Pinpoint the cell where the given text exists, returning its [X, Y] midpoint coordinate. 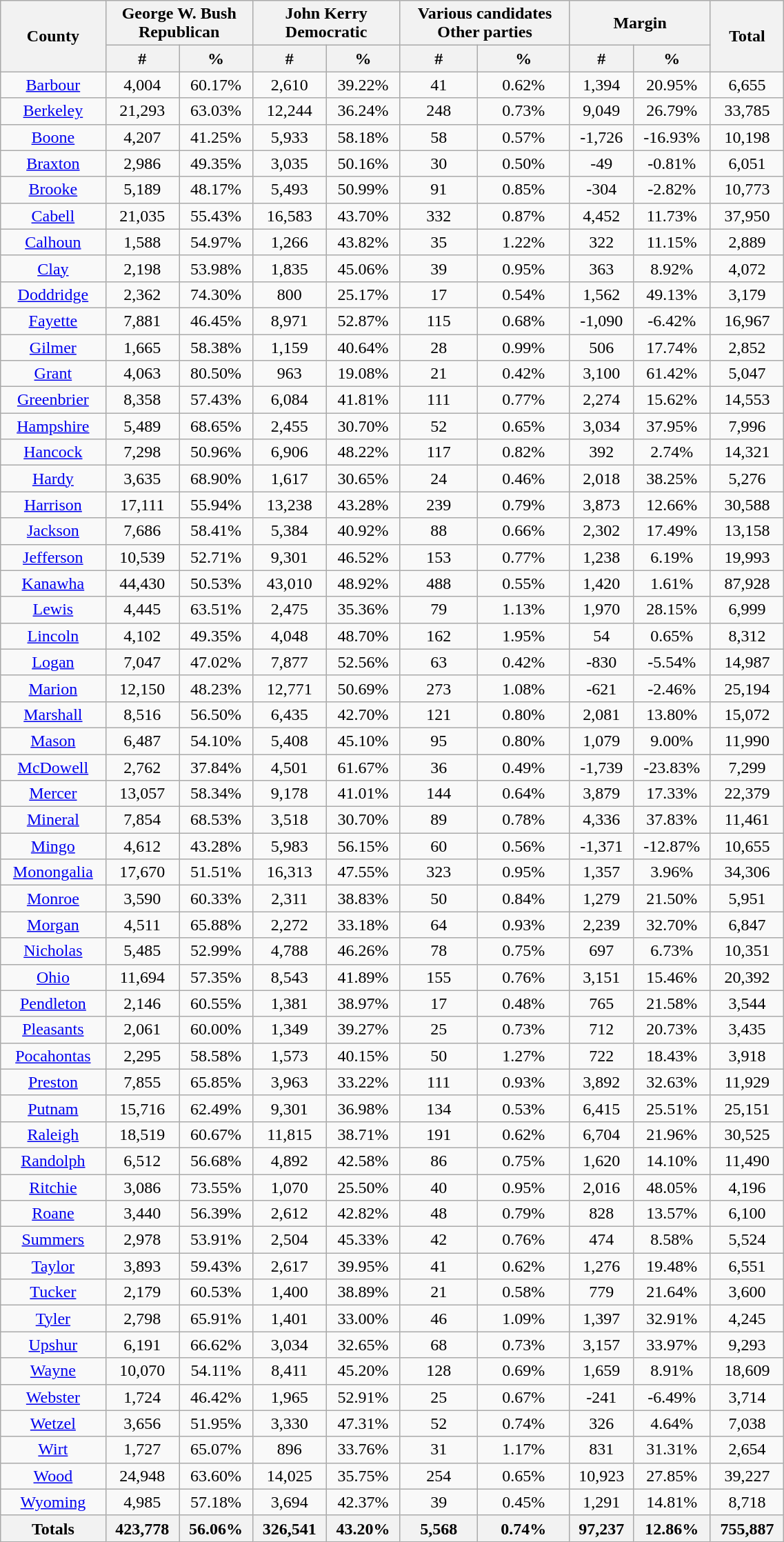
26.79% [672, 111]
-621 [601, 688]
144 [439, 794]
25,194 [747, 688]
1,276 [601, 1266]
392 [601, 452]
Total [747, 36]
68 [439, 1345]
36 [439, 768]
4,245 [747, 1319]
53.91% [217, 1240]
3,879 [601, 794]
2,146 [142, 1003]
Marion [53, 688]
Monongalia [53, 872]
21.50% [672, 899]
79 [439, 610]
60.55% [217, 1003]
21,035 [142, 216]
3,590 [142, 899]
-6.49% [672, 1397]
56.06% [217, 1528]
51.95% [217, 1423]
0.49% [524, 768]
4,063 [142, 374]
0.85% [524, 190]
2,179 [142, 1292]
4,048 [290, 636]
3,035 [290, 163]
0.48% [524, 1003]
-2.82% [672, 190]
37.84% [217, 768]
John KerryDemocratic [325, 23]
0.50% [524, 163]
0.68% [524, 321]
18,519 [142, 1134]
George W. BushRepublican [179, 23]
60 [439, 846]
50.53% [217, 583]
48.22% [363, 452]
52.71% [217, 557]
30.65% [363, 479]
86 [439, 1161]
6,435 [290, 714]
50.69% [363, 688]
Wyoming [53, 1502]
1,381 [290, 1003]
0.87% [524, 216]
33.18% [363, 925]
37.83% [672, 820]
Mineral [53, 820]
12,771 [290, 688]
25.50% [363, 1187]
2,274 [601, 400]
Preston [53, 1082]
5,951 [747, 899]
74.30% [217, 294]
80.50% [217, 374]
38.89% [363, 1292]
58.58% [217, 1056]
14.10% [672, 1161]
20,392 [747, 977]
Brooke [53, 190]
8.58% [672, 1240]
64 [439, 925]
14,987 [747, 662]
8,718 [747, 1502]
65.07% [217, 1450]
16,583 [290, 216]
Hardy [53, 479]
3,100 [601, 374]
0.66% [524, 531]
10,773 [747, 190]
6,551 [747, 1266]
12,150 [142, 688]
5,384 [290, 531]
10,655 [747, 846]
488 [439, 583]
1,238 [601, 557]
Marshall [53, 714]
Putnam [53, 1108]
58.34% [217, 794]
7,855 [142, 1082]
2,239 [601, 925]
-5.54% [672, 662]
4,102 [142, 636]
33.97% [672, 1345]
6,906 [290, 452]
248 [439, 111]
3,892 [601, 1082]
3,440 [142, 1214]
963 [290, 374]
17,111 [142, 505]
1.08% [524, 688]
Lewis [53, 610]
14,321 [747, 452]
2,504 [290, 1240]
33,785 [747, 111]
13.57% [672, 1214]
Webster [53, 1397]
1,079 [601, 741]
3,157 [601, 1345]
0.82% [524, 452]
1.17% [524, 1450]
41.01% [363, 794]
-1,371 [601, 846]
58.41% [217, 531]
44,430 [142, 583]
7,047 [142, 662]
63.60% [217, 1476]
-1,090 [601, 321]
5,276 [747, 479]
0.69% [524, 1371]
33.22% [363, 1082]
34,306 [747, 872]
7,038 [747, 1423]
800 [290, 294]
Ritchie [53, 1187]
Randolph [53, 1161]
Boone [53, 137]
60.00% [217, 1030]
56.39% [217, 1214]
6,704 [601, 1134]
25.51% [672, 1108]
2,081 [601, 714]
5,408 [290, 741]
Roane [53, 1214]
6,487 [142, 741]
41.25% [217, 137]
4,207 [142, 137]
6,655 [747, 85]
Ohio [53, 977]
7,881 [142, 321]
Nicholas [53, 951]
56.68% [217, 1161]
322 [601, 242]
1,070 [290, 1187]
7,299 [747, 768]
4,612 [142, 846]
4,892 [290, 1161]
0.55% [524, 583]
Mason [53, 741]
3,330 [290, 1423]
326,541 [290, 1528]
57.35% [217, 977]
363 [601, 268]
1,397 [601, 1319]
31 [439, 1450]
1,420 [601, 583]
5,047 [747, 374]
6,999 [747, 610]
2,018 [601, 479]
0.99% [524, 347]
10,070 [142, 1371]
13.80% [672, 714]
4,501 [290, 768]
42.70% [363, 714]
32.63% [672, 1082]
9,049 [601, 111]
Braxton [53, 163]
Taylor [53, 1266]
Jefferson [53, 557]
Berkeley [53, 111]
48.70% [363, 636]
3,656 [142, 1423]
38.25% [672, 479]
5,524 [747, 1240]
1,620 [601, 1161]
25.17% [363, 294]
Monroe [53, 899]
21.64% [672, 1292]
40.15% [363, 1056]
33.76% [363, 1450]
3,918 [747, 1056]
273 [439, 688]
5,485 [142, 951]
57.18% [217, 1502]
48.92% [363, 583]
506 [601, 347]
Cabell [53, 216]
5,189 [142, 190]
38.83% [363, 899]
4,985 [142, 1502]
35.75% [363, 1476]
42 [439, 1240]
11,929 [747, 1082]
56.50% [217, 714]
1,588 [142, 242]
56.15% [363, 846]
52.99% [217, 951]
8,411 [290, 1371]
Barbour [53, 85]
-6.42% [672, 321]
1,970 [601, 610]
40 [439, 1187]
15.62% [672, 400]
8,516 [142, 714]
1,400 [290, 1292]
13,057 [142, 794]
68.65% [217, 426]
32.65% [363, 1345]
2,302 [601, 531]
7,854 [142, 820]
2,455 [290, 426]
54.97% [217, 242]
50.99% [363, 190]
712 [601, 1030]
50.96% [217, 452]
722 [601, 1056]
11,815 [290, 1134]
45.20% [363, 1371]
68.90% [217, 479]
3,873 [601, 505]
24,948 [142, 1476]
1.22% [524, 242]
3,435 [747, 1030]
Logan [53, 662]
4,072 [747, 268]
42.37% [363, 1502]
Totals [53, 1528]
-16.93% [672, 137]
2,475 [290, 610]
3,963 [290, 1082]
13,158 [747, 531]
12.66% [672, 505]
Wetzel [53, 1423]
2,295 [142, 1056]
191 [439, 1134]
63.03% [217, 111]
1,965 [290, 1397]
30,588 [747, 505]
8,312 [747, 636]
3,714 [747, 1397]
1,562 [601, 294]
896 [290, 1450]
10,923 [601, 1476]
42.58% [363, 1161]
1,349 [290, 1030]
6.73% [672, 951]
45.33% [363, 1240]
43.70% [363, 216]
7,877 [290, 662]
61.42% [672, 374]
51.51% [217, 872]
18.43% [672, 1056]
2,986 [142, 163]
5,933 [290, 137]
5,568 [439, 1528]
1.61% [672, 583]
46.26% [363, 951]
62.49% [217, 1108]
21.58% [672, 1003]
19.08% [363, 374]
4,452 [601, 216]
1,835 [290, 268]
87,928 [747, 583]
14,025 [290, 1476]
Kanawha [53, 583]
1.95% [524, 636]
39,227 [747, 1476]
1.13% [524, 610]
3.96% [672, 872]
6,051 [747, 163]
11,490 [747, 1161]
54.11% [217, 1371]
17.74% [672, 347]
54.10% [217, 741]
1,291 [601, 1502]
-23.83% [672, 768]
8,358 [142, 400]
6,415 [601, 1108]
0.67% [524, 1397]
24 [439, 479]
Margin [640, 23]
58 [439, 137]
41.81% [363, 400]
52.56% [363, 662]
3,544 [747, 1003]
Greenbrier [53, 400]
0.46% [524, 479]
Mingo [53, 846]
Doddridge [53, 294]
3,694 [290, 1502]
68.53% [217, 820]
6,512 [142, 1161]
10,539 [142, 557]
10,198 [747, 137]
-0.81% [672, 163]
254 [439, 1476]
16,967 [747, 321]
91 [439, 190]
42.82% [363, 1214]
48 [439, 1214]
30,525 [747, 1134]
4.64% [672, 1423]
35 [439, 242]
9,178 [290, 794]
15,072 [747, 714]
2,612 [290, 1214]
3,893 [142, 1266]
423,778 [142, 1528]
Mercer [53, 794]
0.45% [524, 1502]
1,279 [601, 899]
4,336 [601, 820]
66.62% [217, 1345]
7,686 [142, 531]
11.73% [672, 216]
Calhoun [53, 242]
9.00% [672, 741]
14,553 [747, 400]
43,010 [290, 583]
1,617 [290, 479]
95 [439, 741]
Various candidatesOther parties [485, 23]
2,198 [142, 268]
Hancock [53, 452]
828 [601, 1214]
20.95% [672, 85]
4,004 [142, 85]
128 [439, 1371]
2,852 [747, 347]
65.88% [217, 925]
41.89% [363, 977]
63.51% [217, 610]
48.05% [672, 1187]
17.49% [672, 531]
2,311 [290, 899]
1,727 [142, 1450]
0.57% [524, 137]
2,978 [142, 1240]
47.02% [217, 662]
2,654 [747, 1450]
2,798 [142, 1319]
46.52% [363, 557]
755,887 [747, 1528]
-12.87% [672, 846]
16,313 [290, 872]
3,151 [601, 977]
39.95% [363, 1266]
2,272 [290, 925]
59.43% [217, 1266]
4,788 [290, 951]
6.19% [672, 557]
52.87% [363, 321]
332 [439, 216]
15.46% [672, 977]
3,600 [747, 1292]
Pendleton [53, 1003]
-1,739 [601, 768]
831 [601, 1450]
Harrison [53, 505]
11,990 [747, 741]
21,293 [142, 111]
0.54% [524, 294]
46.42% [217, 1397]
7,996 [747, 426]
5,493 [290, 190]
0.84% [524, 899]
65.91% [217, 1319]
10,351 [747, 951]
4,196 [747, 1187]
13,238 [290, 505]
323 [439, 872]
19,993 [747, 557]
134 [439, 1108]
2,889 [747, 242]
Tyler [53, 1319]
Tucker [53, 1292]
60.53% [217, 1292]
14.81% [672, 1502]
45.10% [363, 741]
3,086 [142, 1187]
1,357 [601, 872]
162 [439, 636]
Wood [53, 1476]
60.17% [217, 85]
28 [439, 347]
-304 [601, 190]
35.36% [363, 610]
-830 [601, 662]
1,573 [290, 1056]
474 [601, 1240]
61.67% [363, 768]
49.13% [672, 294]
60.33% [217, 899]
47.55% [363, 872]
46.45% [217, 321]
0.64% [524, 794]
4,511 [142, 925]
48.17% [217, 190]
Pocahontas [53, 1056]
Raleigh [53, 1134]
8.92% [672, 268]
39.27% [363, 1030]
3,179 [747, 294]
11,461 [747, 820]
22,379 [747, 794]
765 [601, 1003]
37.95% [672, 426]
15,716 [142, 1108]
0.56% [524, 846]
45.06% [363, 268]
57.43% [217, 400]
5,983 [290, 846]
88 [439, 531]
155 [439, 977]
2,610 [290, 85]
5,489 [142, 426]
12.86% [672, 1528]
Jackson [53, 531]
County [53, 36]
2,016 [601, 1187]
53.98% [217, 268]
1.27% [524, 1056]
McDowell [53, 768]
33.00% [363, 1319]
1,266 [290, 242]
17,670 [142, 872]
326 [601, 1423]
47.31% [363, 1423]
8,543 [290, 977]
Wayne [53, 1371]
Lincoln [53, 636]
1,724 [142, 1397]
73.55% [217, 1187]
6,100 [747, 1214]
2.74% [672, 452]
1,659 [601, 1371]
55.94% [217, 505]
1,394 [601, 85]
27.85% [672, 1476]
40.92% [363, 531]
8,971 [290, 321]
36.24% [363, 111]
50.16% [363, 163]
121 [439, 714]
39.22% [363, 85]
115 [439, 321]
63 [439, 662]
779 [601, 1292]
38.71% [363, 1134]
8.91% [672, 1371]
-2.46% [672, 688]
78 [439, 951]
Grant [53, 374]
55.43% [217, 216]
7,298 [142, 452]
32.70% [672, 925]
Pleasants [53, 1030]
Fayette [53, 321]
20.73% [672, 1030]
2,762 [142, 768]
52.91% [363, 1397]
58.18% [363, 137]
11,694 [142, 977]
Wirt [53, 1450]
40.64% [363, 347]
-49 [601, 163]
-1,726 [601, 137]
9,293 [747, 1345]
Hampshire [53, 426]
18,609 [747, 1371]
48.23% [217, 688]
-241 [601, 1397]
6,084 [290, 400]
17.33% [672, 794]
12,244 [290, 111]
43.82% [363, 242]
37,950 [747, 216]
31.31% [672, 1450]
697 [601, 951]
89 [439, 820]
1,401 [290, 1319]
11.15% [672, 242]
1,665 [142, 347]
30 [439, 163]
43.20% [363, 1528]
25,151 [747, 1108]
2,617 [290, 1266]
Summers [53, 1240]
117 [439, 452]
3,518 [290, 820]
2,061 [142, 1030]
239 [439, 505]
32.91% [672, 1319]
19.48% [672, 1266]
0.53% [524, 1108]
38.97% [363, 1003]
4,445 [142, 610]
36.98% [363, 1108]
28.15% [672, 610]
97,237 [601, 1528]
6,847 [747, 925]
0.58% [524, 1292]
Morgan [53, 925]
60.67% [217, 1134]
54 [601, 636]
21.96% [672, 1134]
0.78% [524, 820]
46 [439, 1319]
1.09% [524, 1319]
Gilmer [53, 347]
58.38% [217, 347]
3,635 [142, 479]
Upshur [53, 1345]
6,191 [142, 1345]
153 [439, 557]
65.85% [217, 1082]
Clay [53, 268]
1,159 [290, 347]
2,362 [142, 294]
